Pinpoint the cell where the given text exists, returning its [X, Y] midpoint coordinate. 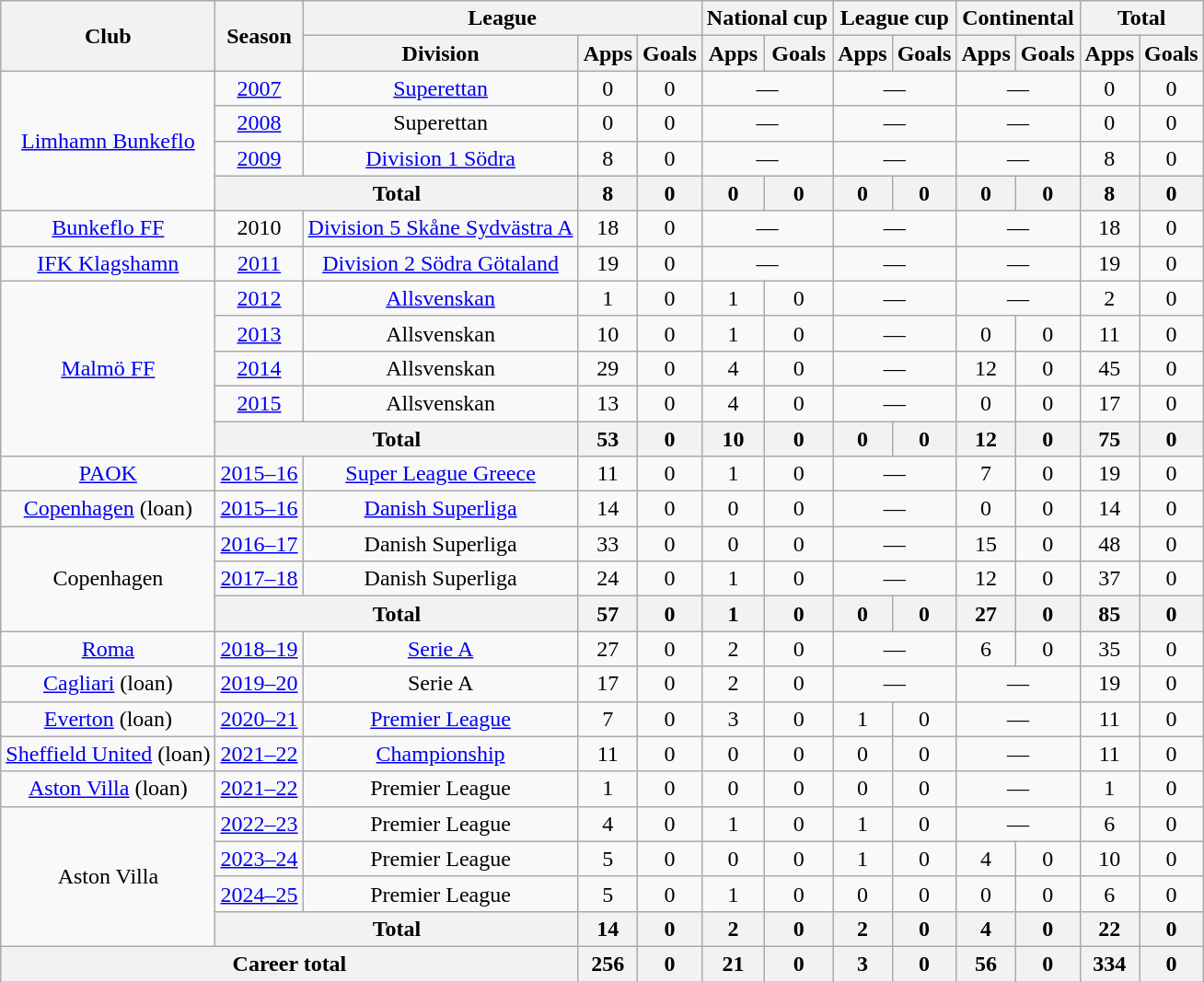
League [503, 18]
National cup [767, 18]
13 [608, 403]
Division 1 Södra [440, 158]
Season [260, 36]
League cup [895, 18]
Division [440, 53]
IFK Klagshamn [109, 263]
2011 [260, 263]
Limhamn Bunkeflo [109, 141]
24 [608, 579]
Malmö FF [109, 368]
Sheffield United (loan) [109, 754]
Aston Villa [109, 876]
37 [1109, 579]
256 [608, 964]
2020–21 [260, 719]
2008 [260, 123]
Cagliari (loan) [109, 684]
Super League Greece [440, 474]
Bunkeflo FF [109, 228]
57 [608, 614]
2017–18 [260, 579]
45 [1109, 368]
48 [1109, 544]
2012 [260, 298]
2023–24 [260, 859]
15 [986, 544]
2013 [260, 333]
Aston Villa (loan) [109, 789]
29 [608, 368]
2014 [260, 368]
PAOK [109, 474]
Division 5 Skåne Sydvästra A [440, 228]
35 [1109, 649]
Roma [109, 649]
21 [733, 964]
Everton (loan) [109, 719]
334 [1109, 964]
75 [1109, 439]
2016–17 [260, 544]
22 [1109, 929]
2010 [260, 228]
2019–20 [260, 684]
Copenhagen [109, 579]
Division 2 Södra Götaland [440, 263]
2015 [260, 403]
Career total [289, 964]
53 [608, 439]
2022–23 [260, 824]
2007 [260, 88]
2009 [260, 158]
33 [608, 544]
2024–25 [260, 894]
2018–19 [260, 649]
Copenhagen (loan) [109, 509]
Club [109, 36]
Championship [440, 754]
85 [1109, 614]
Continental [1018, 18]
56 [986, 964]
